Locate the cell with the specified text and output its (x, y) center coordinate. 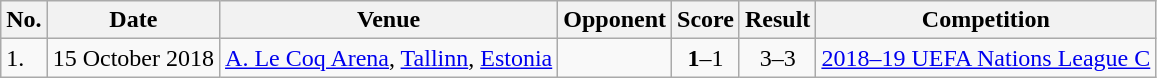
3–3 (777, 58)
Result (777, 20)
1–1 (706, 58)
A. Le Coq Arena, Tallinn, Estonia (389, 58)
No. (24, 20)
Venue (389, 20)
Opponent (615, 20)
1. (24, 58)
Competition (986, 20)
Score (706, 20)
2018–19 UEFA Nations League C (986, 58)
Date (133, 20)
15 October 2018 (133, 58)
